Identify which cell holds the provided text, then report its [X, Y] central coordinate. 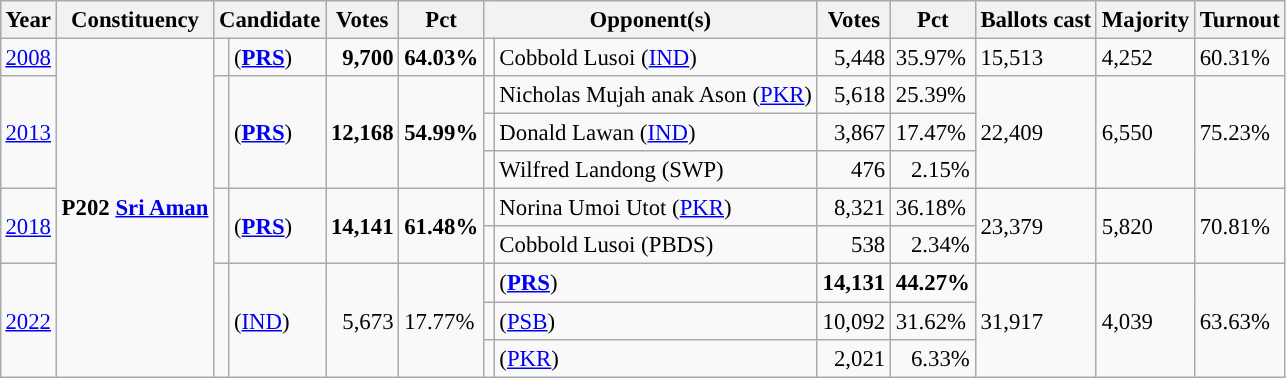
2013 [28, 132]
70.81% [1240, 226]
2022 [28, 320]
Turnout [1240, 20]
Opponent(s) [650, 20]
Nicholas Mujah anak Ason (PKR) [656, 95]
Candidate [270, 20]
64.03% [442, 57]
Majority [1145, 20]
15,513 [1036, 57]
5,673 [362, 320]
2018 [28, 226]
4,039 [1145, 320]
31,917 [1036, 320]
8,321 [854, 208]
31.62% [932, 321]
60.31% [1240, 57]
(PKR) [656, 358]
Cobbold Lusoi (IND) [656, 57]
61.48% [442, 226]
(PSB) [656, 321]
476 [854, 170]
17.47% [932, 133]
Norina Umoi Utot (PKR) [656, 208]
4,252 [1145, 57]
75.23% [1240, 132]
14,141 [362, 226]
Constituency [134, 20]
54.99% [442, 132]
P202 Sri Aman [134, 207]
14,131 [854, 283]
Cobbold Lusoi (PBDS) [656, 245]
Year [28, 20]
2008 [28, 57]
25.39% [932, 95]
3,867 [854, 133]
Wilfred Landong (SWP) [656, 170]
17.77% [442, 320]
5,448 [854, 57]
5,820 [1145, 226]
36.18% [932, 208]
2.34% [932, 245]
63.63% [1240, 320]
44.27% [932, 283]
12,168 [362, 132]
22,409 [1036, 132]
538 [854, 245]
Ballots cast [1036, 20]
6,550 [1145, 132]
(IND) [278, 320]
2.15% [932, 170]
2,021 [854, 358]
10,092 [854, 321]
6.33% [932, 358]
9,700 [362, 57]
23,379 [1036, 226]
Donald Lawan (IND) [656, 133]
35.97% [932, 57]
5,618 [854, 95]
